Find where the given text appears and provide that cell's center as [X, Y] coordinate. 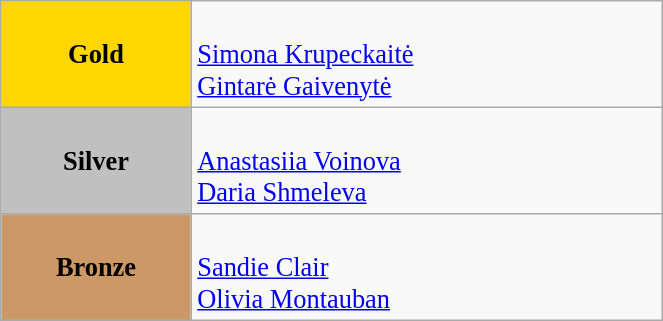
Bronze [96, 266]
Simona Krupeckaitė Gintarė Gaivenytė [427, 54]
Gold [96, 54]
Silver [96, 160]
Sandie ClairOlivia Montauban [427, 266]
Anastasiia Voinova Daria Shmeleva [427, 160]
